Search for the cell housing the specified text and yield its (X, Y) center coordinate. 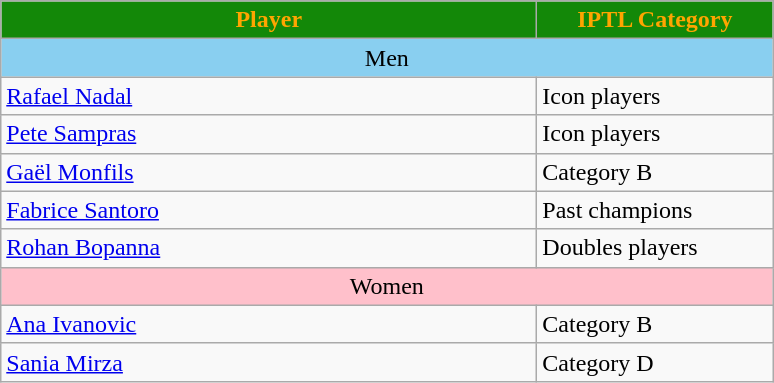
Rafael Nadal (269, 96)
IPTL Category (655, 20)
Category D (655, 362)
Men (387, 58)
Fabrice Santoro (269, 210)
Ana Ivanovic (269, 324)
Player (269, 20)
Women (387, 286)
Past champions (655, 210)
Pete Sampras (269, 134)
Doubles players (655, 248)
Gaël Monfils (269, 172)
Sania Mirza (269, 362)
Rohan Bopanna (269, 248)
